Capture the cell that displays the provided text and extract its (x, y) central coordinate. 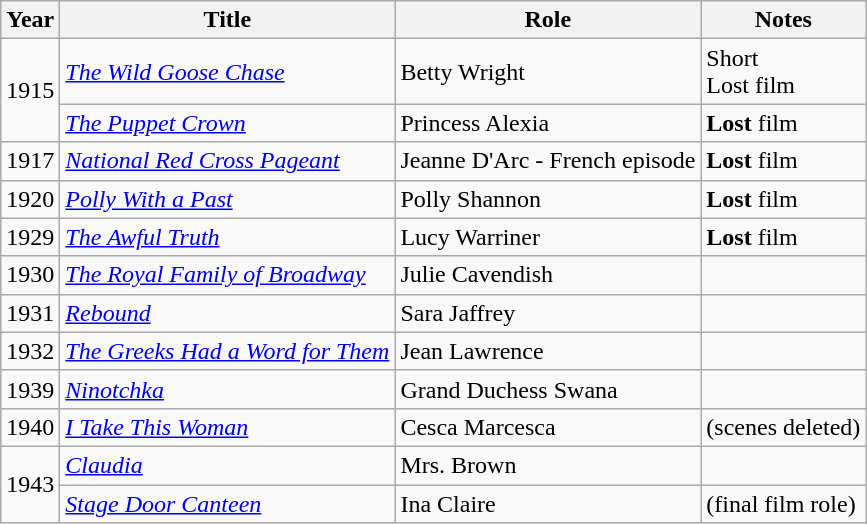
Role (548, 20)
1917 (30, 161)
Princess Alexia (548, 123)
Polly Shannon (548, 199)
The Royal Family of Broadway (228, 275)
The Greeks Had a Word for Them (228, 351)
Betty Wright (548, 72)
Mrs. Brown (548, 465)
National Red Cross Pageant (228, 161)
Stage Door Canteen (228, 503)
I Take This Woman (228, 427)
1929 (30, 237)
Sara Jaffrey (548, 313)
Title (228, 20)
1932 (30, 351)
Rebound (228, 313)
Year (30, 20)
Ninotchka (228, 389)
1940 (30, 427)
(final film role) (784, 503)
(scenes deleted) (784, 427)
1943 (30, 484)
Julie Cavendish (548, 275)
1920 (30, 199)
Claudia (228, 465)
Lucy Warriner (548, 237)
Ina Claire (548, 503)
Polly With a Past (228, 199)
The Awful Truth (228, 237)
Grand Duchess Swana (548, 389)
The Puppet Crown (228, 123)
Jeanne D'Arc - French episode (548, 161)
Jean Lawrence (548, 351)
1939 (30, 389)
The Wild Goose Chase (228, 72)
Cesca Marcesca (548, 427)
Notes (784, 20)
1915 (30, 90)
1930 (30, 275)
ShortLost film (784, 72)
1931 (30, 313)
